Pinpoint the cell where the given text exists, returning its (X, Y) midpoint coordinate. 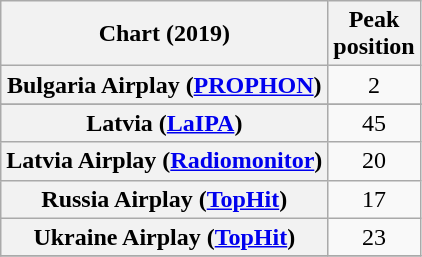
23 (374, 237)
Latvia Airplay (Radiomonitor) (164, 161)
17 (374, 199)
20 (374, 161)
Chart (2019) (164, 34)
Peakposition (374, 34)
2 (374, 85)
Bulgaria Airplay (PROPHON) (164, 85)
Russia Airplay (TopHit) (164, 199)
Ukraine Airplay (TopHit) (164, 237)
45 (374, 123)
Latvia (LaIPA) (164, 123)
